Provide the [X, Y] coordinate of the cell's center where the given text is located.  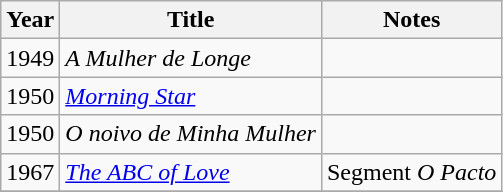
The ABC of Love [191, 172]
O noivo de Minha Mulher [191, 134]
Morning Star [191, 96]
1967 [30, 172]
Title [191, 20]
A Mulher de Longe [191, 58]
Year [30, 20]
Notes [411, 20]
1949 [30, 58]
Segment O Pacto [411, 172]
